Output the [x, y] coordinate of the center of the cell containing the given text.  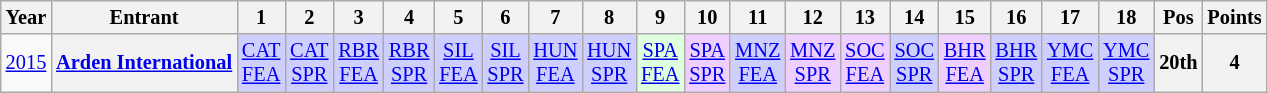
16 [1016, 17]
Pos [1178, 17]
YMCSPR [1126, 63]
6 [506, 17]
SOCFEA [864, 63]
17 [1070, 17]
11 [758, 17]
9 [660, 17]
2 [309, 17]
MNZSPR [812, 63]
5 [458, 17]
HUNSPR [609, 63]
SPAFEA [660, 63]
2015 [26, 63]
13 [864, 17]
18 [1126, 17]
15 [965, 17]
CATSPR [309, 63]
CATFEA [261, 63]
BHRSPR [1016, 63]
SPASPR [707, 63]
YMCFEA [1070, 63]
10 [707, 17]
SILSPR [506, 63]
SILFEA [458, 63]
BHRFEA [965, 63]
20th [1178, 63]
Points [1235, 17]
HUNFEA [555, 63]
14 [914, 17]
RBRFEA [358, 63]
Year [26, 17]
Entrant [144, 17]
Arden International [144, 63]
12 [812, 17]
3 [358, 17]
7 [555, 17]
RBRSPR [409, 63]
MNZFEA [758, 63]
SOCSPR [914, 63]
1 [261, 17]
8 [609, 17]
